Provide the [x, y] coordinate of the cell's center where the given text is located.  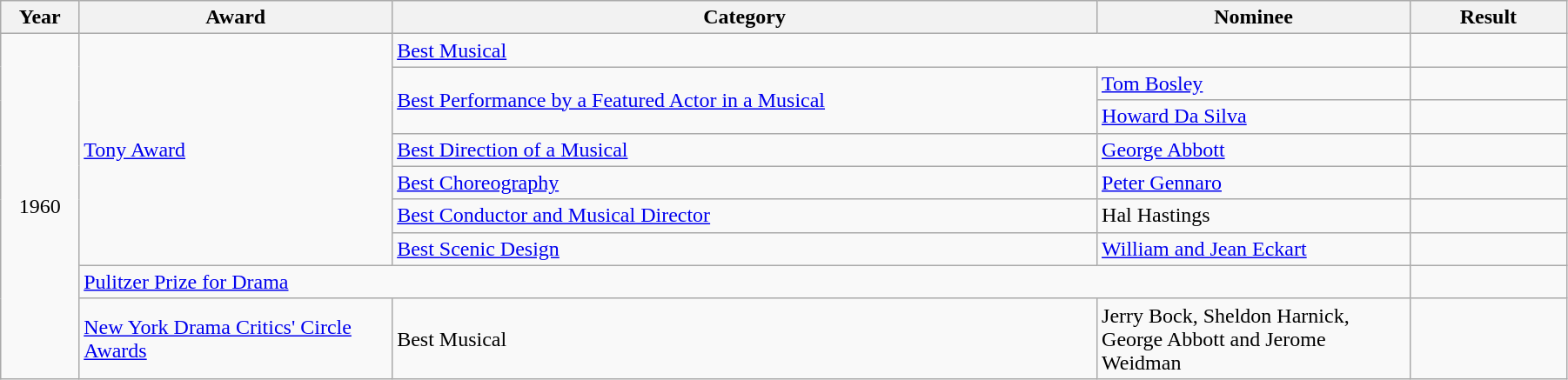
Peter Gennaro [1254, 183]
Tony Award [236, 150]
Best Conductor and Musical Director [745, 216]
Best Scenic Design [745, 249]
Nominee [1254, 17]
Award [236, 17]
New York Drama Critics' Circle Awards [236, 338]
Best Choreography [745, 183]
Tom Bosley [1254, 83]
William and Jean Eckart [1254, 249]
Category [745, 17]
Jerry Bock, Sheldon Harnick, George Abbott and Jerome Weidman [1254, 338]
Best Direction of a Musical [745, 150]
Howard Da Silva [1254, 117]
1960 [40, 207]
Pulitzer Prize for Drama [745, 282]
George Abbott [1254, 150]
Best Performance by a Featured Actor in a Musical [745, 100]
Result [1488, 17]
Hal Hastings [1254, 216]
Year [40, 17]
